Determine the (x, y) coordinate at the center of the cell enclosing the given text.  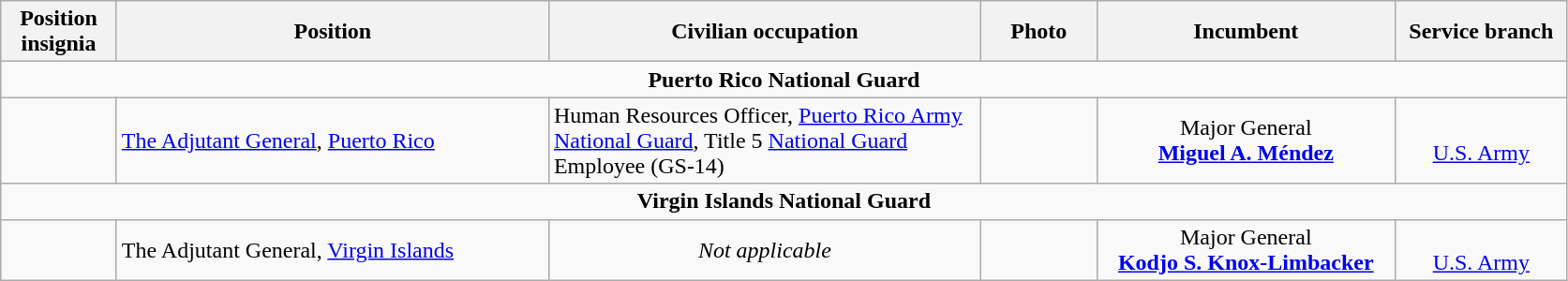
Civilian occupation (765, 32)
Service branch (1482, 32)
Major GeneralMiguel A. Méndez (1247, 140)
Puerto Rico National Guard (784, 80)
Position (332, 32)
The Adjutant General, Puerto Rico (332, 140)
Human Resources Officer, Puerto Rico Army National Guard, Title 5 National Guard Employee (GS-14) (765, 140)
Virgin Islands National Guard (784, 201)
Position insignia (59, 32)
Major GeneralKodjo S. Knox-Limbacker (1247, 249)
Incumbent (1247, 32)
The Adjutant General, Virgin Islands (332, 249)
Photo (1038, 32)
Not applicable (765, 249)
